Extract the (X, Y) coordinate from the center of the cell holding the provided text.  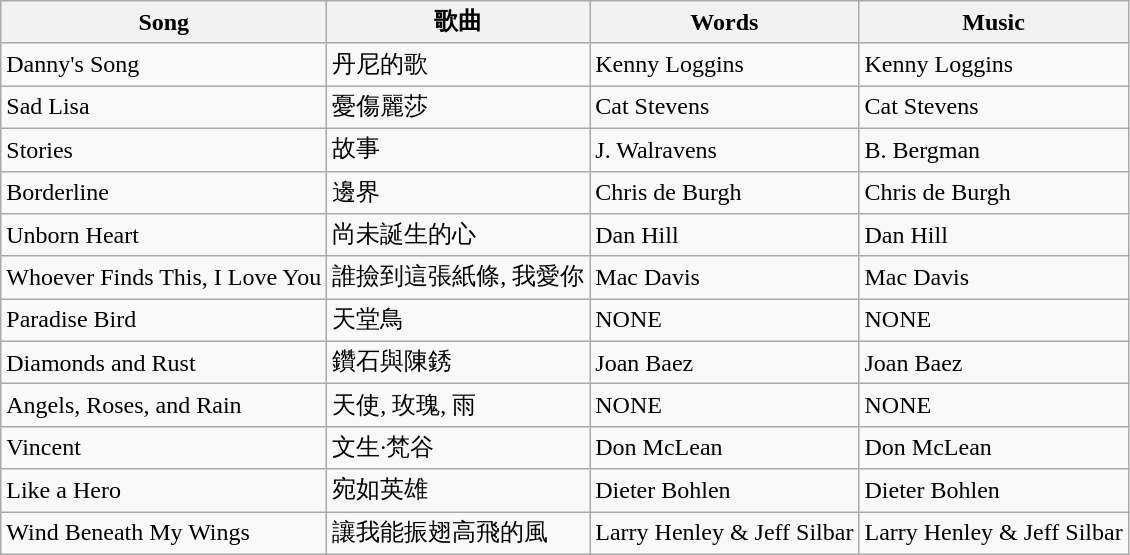
Unborn Heart (164, 236)
讓我能振翅高飛的風 (458, 534)
Sad Lisa (164, 108)
Vincent (164, 448)
丹尼的歌 (458, 64)
Danny's Song (164, 64)
文生·梵谷 (458, 448)
Words (724, 22)
B. Bergman (994, 150)
誰撿到這張紙條, 我愛你 (458, 278)
天使, 玫瑰, 雨 (458, 406)
Whoever Finds This, I Love You (164, 278)
天堂鳥 (458, 320)
Angels, Roses, and Rain (164, 406)
邊界 (458, 192)
Stories (164, 150)
Paradise Bird (164, 320)
Diamonds and Rust (164, 362)
宛如英雄 (458, 490)
Borderline (164, 192)
故事 (458, 150)
鑽石與陳銹 (458, 362)
Like a Hero (164, 490)
J. Walravens (724, 150)
憂傷麗莎 (458, 108)
Song (164, 22)
尚未誕生的心 (458, 236)
Music (994, 22)
歌曲 (458, 22)
Wind Beneath My Wings (164, 534)
